For the text-containing cell, return its midpoint in (X, Y) coordinate format. 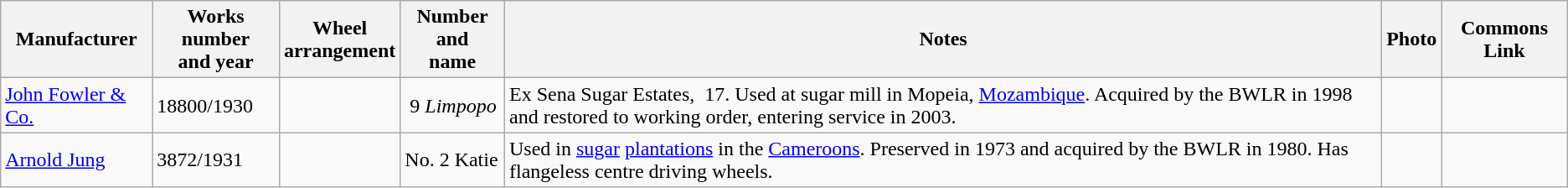
Wheelarrangement (339, 39)
Arnold Jung (77, 159)
9 Limpopo (452, 106)
Commons Link (1504, 39)
3872/1931 (216, 159)
Works numberand year (216, 39)
Manufacturer (77, 39)
No. 2 Katie (452, 159)
Number andname (452, 39)
John Fowler & Co. (77, 106)
Notes (943, 39)
18800/1930 (216, 106)
Photo (1412, 39)
Used in sugar plantations in the Cameroons. Preserved in 1973 and acquired by the BWLR in 1980. Has flangeless centre driving wheels. (943, 159)
